Extract the (x, y) coordinate from the center of the cell holding the provided text.  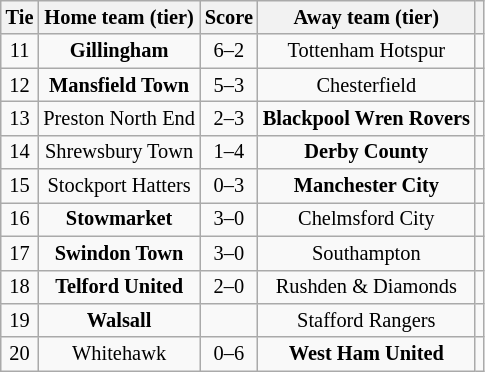
0–6 (229, 354)
6–2 (229, 51)
19 (20, 320)
Southampton (366, 253)
Away team (tier) (366, 17)
0–3 (229, 186)
Blackpool Wren Rovers (366, 118)
Stowmarket (118, 219)
Gillingham (118, 51)
15 (20, 186)
11 (20, 51)
5–3 (229, 85)
Tottenham Hotspur (366, 51)
20 (20, 354)
Preston North End (118, 118)
Tie (20, 17)
Swindon Town (118, 253)
Whitehawk (118, 354)
2–0 (229, 287)
Derby County (366, 152)
Chesterfield (366, 85)
Manchester City (366, 186)
Stockport Hatters (118, 186)
1–4 (229, 152)
Stafford Rangers (366, 320)
2–3 (229, 118)
Rushden & Diamonds (366, 287)
17 (20, 253)
13 (20, 118)
Shrewsbury Town (118, 152)
Mansfield Town (118, 85)
Home team (tier) (118, 17)
Telford United (118, 287)
12 (20, 85)
14 (20, 152)
Walsall (118, 320)
18 (20, 287)
16 (20, 219)
Score (229, 17)
Chelmsford City (366, 219)
West Ham United (366, 354)
